Provide the [x, y] coordinate of the cell's center where the given text is located.  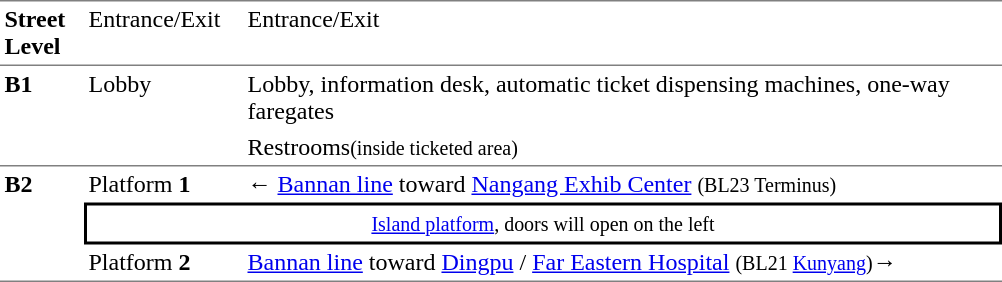
B1 [42, 116]
Platform 1 [164, 184]
Island platform, doors will open on the left [543, 223]
← Bannan line toward Nangang Exhib Center (BL23 Terminus) [622, 184]
Restrooms(inside ticketed area) [622, 148]
B2 [42, 224]
Street Level [42, 33]
Lobby, information desk, automatic ticket dispensing machines, one-way faregates [622, 98]
Lobby [164, 116]
Bannan line toward Dingpu / Far Eastern Hospital (BL21 Kunyang)→ [622, 263]
Platform 2 [164, 263]
